Scan for the cell matching the given text and deliver its [x, y] coordinate at center. 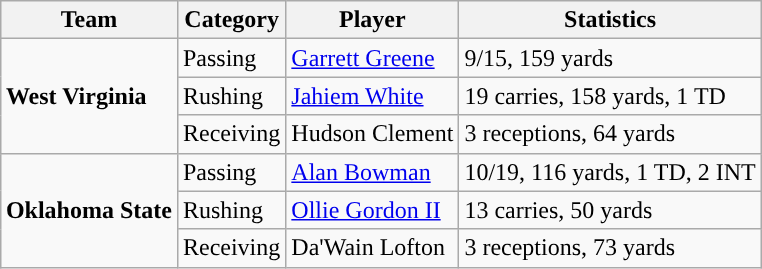
Alan Bowman [372, 172]
Statistics [610, 20]
19 carries, 158 yards, 1 TD [610, 96]
Oklahoma State [88, 210]
West Virginia [88, 96]
Hudson Clement [372, 134]
Category [231, 20]
3 receptions, 73 yards [610, 248]
3 receptions, 64 yards [610, 134]
Da'Wain Lofton [372, 248]
Jahiem White [372, 96]
10/19, 116 yards, 1 TD, 2 INT [610, 172]
Garrett Greene [372, 58]
Ollie Gordon II [372, 210]
Team [88, 20]
13 carries, 50 yards [610, 210]
9/15, 159 yards [610, 58]
Player [372, 20]
